Output the [x, y] coordinate of the center of the cell containing the given text.  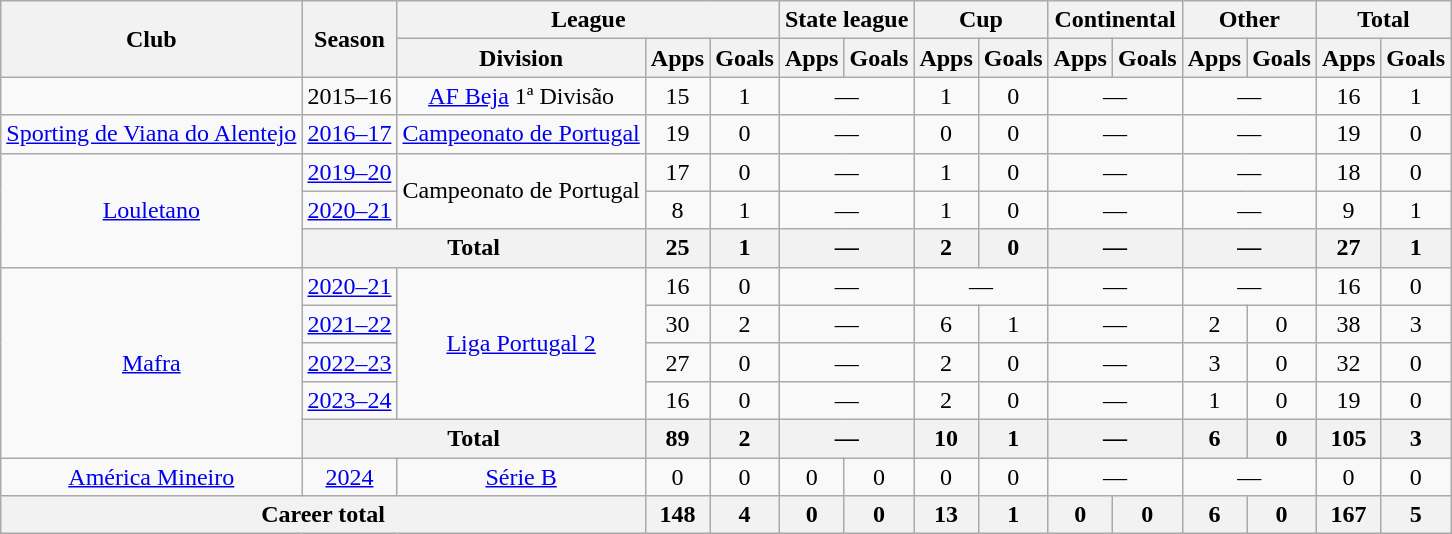
5 [1416, 515]
Season [350, 39]
89 [677, 438]
League [588, 20]
América Mineiro [152, 477]
2015–16 [350, 96]
2016–17 [350, 134]
25 [677, 248]
State league [846, 20]
105 [1348, 438]
4 [745, 515]
15 [677, 96]
Division [521, 58]
2023–24 [350, 400]
13 [946, 515]
38 [1348, 324]
32 [1348, 362]
2024 [350, 477]
Louletano [152, 210]
2022–23 [350, 362]
Club [152, 39]
Other [1249, 20]
Série B [521, 477]
Cup [981, 20]
30 [677, 324]
148 [677, 515]
18 [1348, 172]
Sporting de Viana do Alentejo [152, 134]
Continental [1115, 20]
8 [677, 210]
Mafra [152, 362]
Liga Portugal 2 [521, 343]
AF Beja 1ª Divisão [521, 96]
17 [677, 172]
167 [1348, 515]
9 [1348, 210]
2021–22 [350, 324]
10 [946, 438]
2019–20 [350, 172]
Career total [324, 515]
